Extract the (x, y) coordinate from the center of the cell holding the provided text.  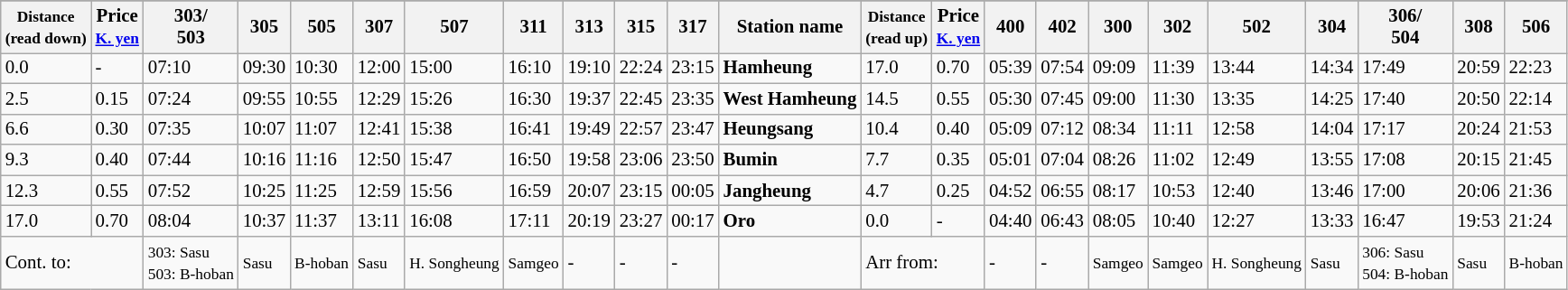
506 (1536, 27)
Arr from: (923, 263)
05:09 (1010, 129)
20:24 (1478, 129)
21:53 (1536, 129)
306: Sasu504: B-hoban (1405, 263)
12:40 (1257, 191)
507 (453, 27)
16:59 (534, 191)
17:11 (534, 221)
05:30 (1010, 98)
16:47 (1405, 221)
10.4 (896, 129)
07:52 (191, 191)
304 (1331, 27)
15:47 (453, 160)
10:16 (264, 160)
04:40 (1010, 221)
08:34 (1118, 129)
16:50 (534, 160)
21:24 (1536, 221)
23:50 (692, 160)
4.7 (896, 191)
505 (322, 27)
06:43 (1062, 221)
306/504 (1405, 27)
305 (264, 27)
10:25 (264, 191)
12:59 (379, 191)
04:52 (1010, 191)
308 (1478, 27)
12:58 (1257, 129)
17:00 (1405, 191)
303/503 (191, 27)
15:38 (453, 129)
14:34 (1331, 68)
07:24 (191, 98)
302 (1178, 27)
07:10 (191, 68)
21:36 (1536, 191)
11:11 (1178, 129)
19:58 (589, 160)
20:06 (1478, 191)
Hamheung (790, 68)
09:55 (264, 98)
0.15 (117, 98)
16:41 (534, 129)
6.6 (46, 129)
11:25 (322, 191)
16:08 (453, 221)
11:39 (1178, 68)
10:30 (322, 68)
2.5 (46, 98)
17:08 (1405, 160)
22:23 (1536, 68)
Bumin (790, 160)
10:07 (264, 129)
20:07 (589, 191)
22:24 (641, 68)
13:46 (1331, 191)
10:40 (1178, 221)
19:53 (1478, 221)
402 (1062, 27)
07:44 (191, 160)
06:55 (1062, 191)
20:50 (1478, 98)
313 (589, 27)
05:39 (1010, 68)
21:45 (1536, 160)
11:07 (322, 129)
15:00 (453, 68)
17:40 (1405, 98)
12:27 (1257, 221)
400 (1010, 27)
16:10 (534, 68)
23:47 (692, 129)
Cont. to: (72, 263)
311 (534, 27)
19:37 (589, 98)
08:26 (1118, 160)
10:53 (1178, 191)
317 (692, 27)
13:44 (1257, 68)
19:10 (589, 68)
Oro (790, 221)
23:06 (641, 160)
300 (1118, 27)
13:55 (1331, 160)
Heungsang (790, 129)
13:33 (1331, 221)
9.3 (46, 160)
10:37 (264, 221)
09:00 (1118, 98)
502 (1257, 27)
12.3 (46, 191)
20:19 (589, 221)
07:35 (191, 129)
19:49 (589, 129)
12:29 (379, 98)
12:00 (379, 68)
13:35 (1257, 98)
22:45 (641, 98)
Distance(read down) (46, 27)
Jangheung (790, 191)
17:17 (1405, 129)
07:54 (1062, 68)
315 (641, 27)
11:37 (322, 221)
14.5 (896, 98)
12:50 (379, 160)
07:12 (1062, 129)
0.30 (117, 129)
07:45 (1062, 98)
303: Sasu503: B-hoban (191, 263)
09:09 (1118, 68)
13:11 (379, 221)
23:27 (641, 221)
15:26 (453, 98)
14:04 (1331, 129)
11:16 (322, 160)
15:56 (453, 191)
West Hamheung (790, 98)
14:25 (1331, 98)
307 (379, 27)
11:02 (1178, 160)
0.25 (958, 191)
12:41 (379, 129)
20:59 (1478, 68)
08:04 (191, 221)
09:30 (264, 68)
22:57 (641, 129)
7.7 (896, 160)
10:55 (322, 98)
11:30 (1178, 98)
Station name (790, 27)
0.35 (958, 160)
08:05 (1118, 221)
05:01 (1010, 160)
08:17 (1118, 191)
16:30 (534, 98)
00:17 (692, 221)
07:04 (1062, 160)
20:15 (1478, 160)
00:05 (692, 191)
Distance(read up) (896, 27)
23:35 (692, 98)
12:49 (1257, 160)
22:14 (1536, 98)
17:49 (1405, 68)
